Locate the cell with the specified text and output its (x, y) center coordinate. 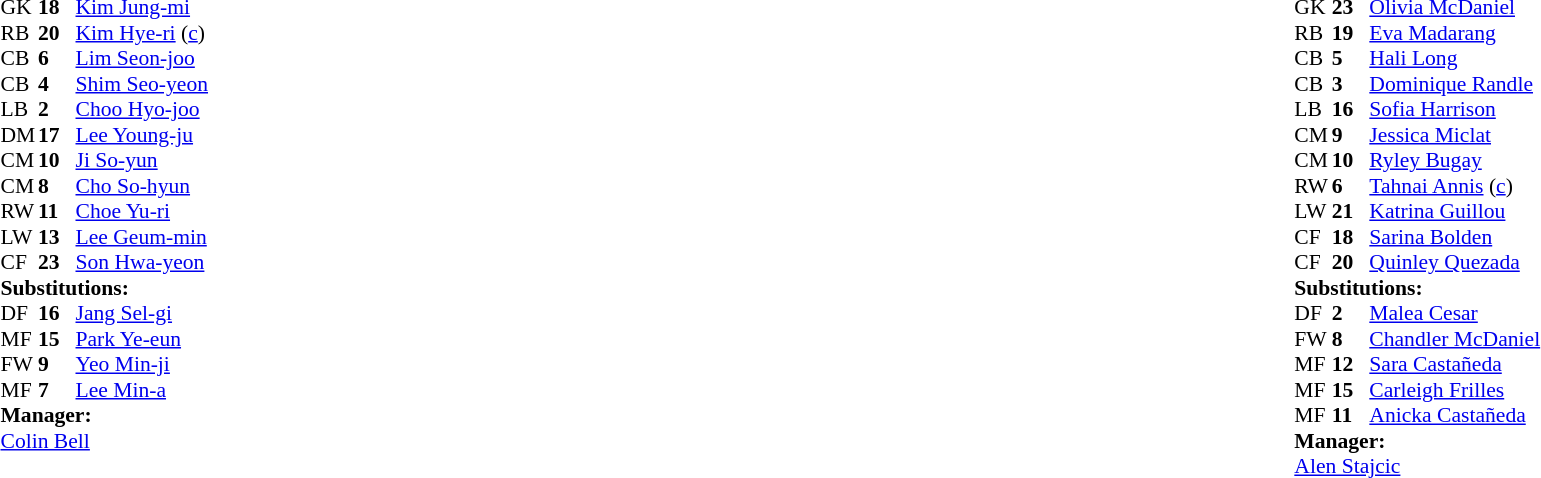
Kim Hye-ri (c) (142, 33)
Jessica Miclat (1454, 135)
Choe Yu-ri (142, 211)
Eva Madarang (1454, 33)
Lee Min-a (142, 390)
17 (57, 135)
18 (1351, 237)
Anicka Castañeda (1454, 415)
Son Hwa-yeon (142, 263)
Katrina Guillou (1454, 211)
5 (1351, 59)
13 (57, 237)
23 (57, 263)
DM (19, 135)
Carleigh Frilles (1454, 390)
Quinley Quezada (1454, 263)
Lee Young-ju (142, 135)
Sara Castañeda (1454, 365)
Lee Geum-min (142, 237)
Tahnai Annis (c) (1454, 186)
Malea Cesar (1454, 313)
Ryley Bugay (1454, 161)
Cho So-hyun (142, 186)
12 (1351, 365)
Dominique Randle (1454, 84)
Sofia Harrison (1454, 109)
19 (1351, 33)
Chandler McDaniel (1454, 339)
Yeo Min-ji (142, 365)
Hali Long (1454, 59)
Lim Seon-joo (142, 59)
Ji So-yun (142, 161)
7 (57, 390)
Jang Sel-gi (142, 313)
Park Ye-eun (142, 339)
3 (1351, 84)
21 (1351, 211)
Colin Bell (104, 441)
Shim Seo-yeon (142, 84)
Choo Hyo-joo (142, 109)
Sarina Bolden (1454, 237)
4 (57, 84)
